Determine the [x, y] coordinate at the center of the cell enclosing the given text.  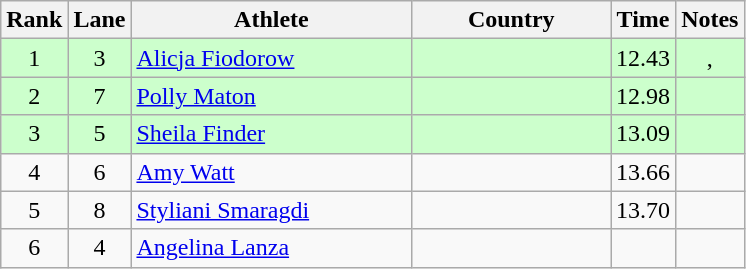
2 [34, 96]
Lane [100, 20]
7 [100, 96]
Alicja Fiodorow [272, 58]
Polly Maton [272, 96]
Notes [710, 20]
13.70 [644, 210]
Rank [34, 20]
Angelina Lanza [272, 248]
, [710, 58]
12.98 [644, 96]
Styliani Smaragdi [272, 210]
Amy Watt [272, 172]
Athlete [272, 20]
Time [644, 20]
13.09 [644, 134]
12.43 [644, 58]
8 [100, 210]
13.66 [644, 172]
Country [512, 20]
Sheila Finder [272, 134]
1 [34, 58]
